Return the [X, Y] coordinate for the center point of the cell that contains the specified text.  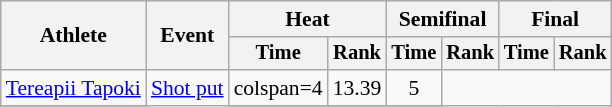
Shot put [188, 88]
Athlete [74, 36]
colspan=4 [278, 88]
Event [188, 36]
Semifinal [442, 19]
Heat [308, 19]
Tereapii Tapoki [74, 88]
Final [555, 19]
5 [414, 88]
13.39 [358, 88]
